For the text-containing cell, return its midpoint in (X, Y) coordinate format. 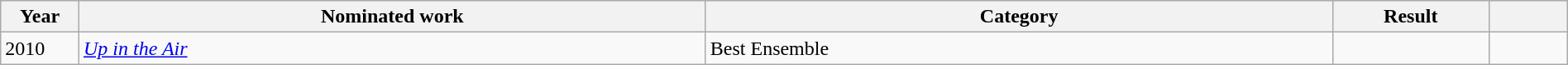
Best Ensemble (1019, 48)
Nominated work (392, 17)
Category (1019, 17)
Result (1411, 17)
Year (40, 17)
2010 (40, 48)
Up in the Air (392, 48)
